Return [X, Y] of the center of cell containing provided text 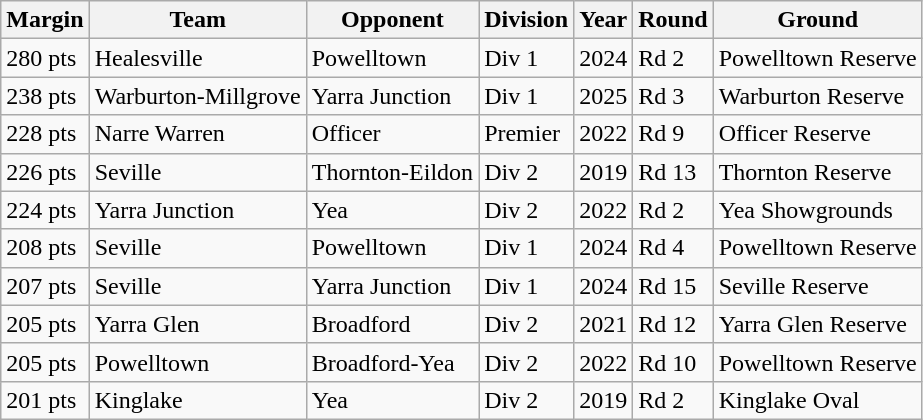
Rd 10 [673, 362]
Ground [818, 20]
Opponent [392, 20]
208 pts [45, 248]
Round [673, 20]
Margin [45, 20]
224 pts [45, 210]
Yarra Glen [198, 324]
Officer [392, 134]
Narre Warren [198, 134]
Kinglake [198, 400]
Premier [526, 134]
Team [198, 20]
Thornton Reserve [818, 172]
Yarra Glen Reserve [818, 324]
Officer Reserve [818, 134]
201 pts [45, 400]
Broadford [392, 324]
Rd 15 [673, 286]
Year [604, 20]
Broadford-Yea [392, 362]
238 pts [45, 96]
207 pts [45, 286]
Thornton-Eildon [392, 172]
Rd 13 [673, 172]
Division [526, 20]
Warburton-Millgrove [198, 96]
Seville Reserve [818, 286]
Rd 3 [673, 96]
280 pts [45, 58]
228 pts [45, 134]
Warburton Reserve [818, 96]
Rd 4 [673, 248]
Rd 9 [673, 134]
Healesville [198, 58]
Yea Showgrounds [818, 210]
Rd 12 [673, 324]
Kinglake Oval [818, 400]
2021 [604, 324]
226 pts [45, 172]
2025 [604, 96]
